Search for the cell housing the specified text and yield its [x, y] center coordinate. 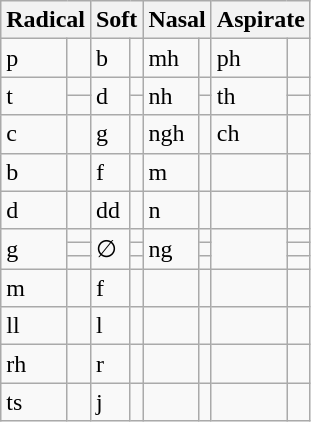
t [34, 96]
ch [248, 134]
ll [34, 326]
dd [110, 210]
∅ [110, 249]
Aspirate [260, 20]
n [170, 210]
rh [34, 364]
j [110, 402]
Nasal [177, 20]
r [110, 364]
th [248, 96]
p [34, 58]
mh [170, 58]
c [34, 134]
ts [34, 402]
l [110, 326]
nh [170, 96]
ng [170, 249]
ph [248, 58]
ngh [170, 134]
Soft [116, 20]
Radical [46, 20]
